Locate the cell with the specified text and output its (X, Y) center coordinate. 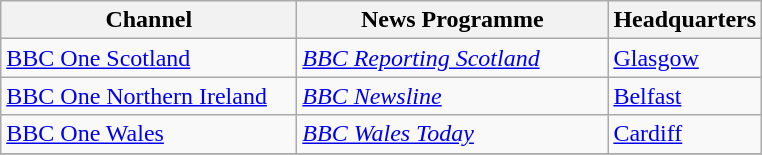
News Programme (452, 20)
BBC One Northern Ireland (149, 96)
BBC One Wales (149, 134)
BBC Wales Today (452, 134)
Channel (149, 20)
BBC Reporting Scotland (452, 58)
BBC Newsline (452, 96)
Cardiff (685, 134)
BBC One Scotland (149, 58)
Glasgow (685, 58)
Belfast (685, 96)
Headquarters (685, 20)
